Find where the given text appears and provide that cell's center as [X, Y] coordinate. 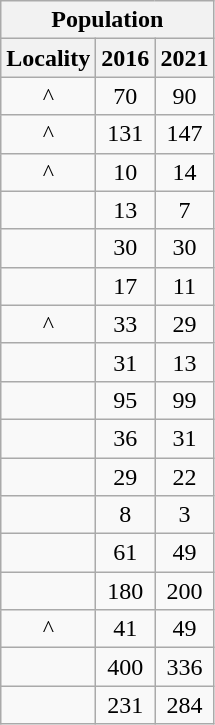
14 [184, 172]
147 [184, 134]
41 [126, 629]
33 [126, 324]
2021 [184, 58]
Locality [48, 58]
11 [184, 286]
400 [126, 667]
17 [126, 286]
2016 [126, 58]
90 [184, 96]
3 [184, 515]
131 [126, 134]
22 [184, 477]
95 [126, 400]
61 [126, 553]
284 [184, 705]
200 [184, 591]
8 [126, 515]
7 [184, 210]
70 [126, 96]
99 [184, 400]
36 [126, 438]
231 [126, 705]
336 [184, 667]
10 [126, 172]
Population [108, 20]
180 [126, 591]
